From the cell containing the given text, extract its center point as [x, y] coordinate. 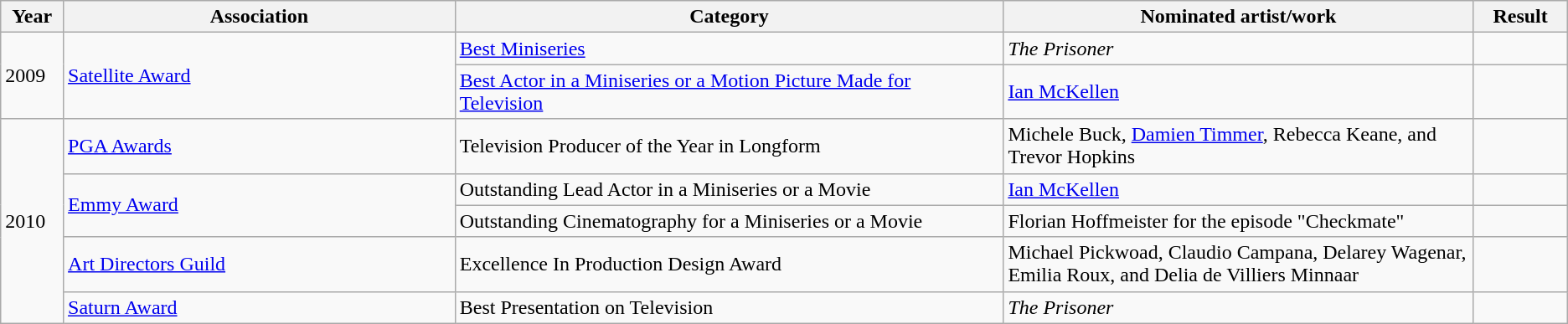
Outstanding Lead Actor in a Miniseries or a Movie [729, 189]
Michele Buck, Damien Timmer, Rebecca Keane, and Trevor Hopkins [1238, 146]
Television Producer of the Year in Longform [729, 146]
Emmy Award [260, 205]
2010 [32, 221]
Satellite Award [260, 75]
Result [1520, 17]
Michael Pickwoad, Claudio Campana, Delarey Wagenar, Emilia Roux, and Delia de Villiers Minnaar [1238, 265]
Outstanding Cinematography for a Miniseries or a Movie [729, 221]
Year [32, 17]
Art Directors Guild [260, 265]
Excellence In Production Design Award [729, 265]
Association [260, 17]
2009 [32, 75]
Nominated artist/work [1238, 17]
Saturn Award [260, 307]
Florian Hoffmeister for the episode "Checkmate" [1238, 221]
PGA Awards [260, 146]
Best Actor in a Miniseries or a Motion Picture Made for Television [729, 92]
Best Presentation on Television [729, 307]
Best Miniseries [729, 49]
Category [729, 17]
